Provide the (x, y) coordinate of the cell's center where the given text is located.  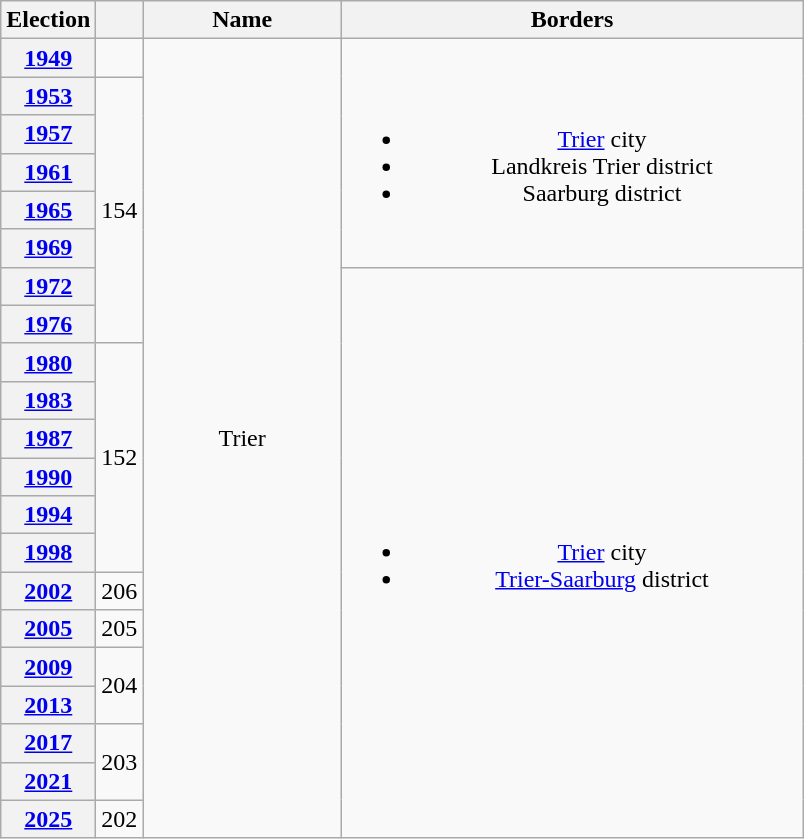
1976 (48, 324)
2009 (48, 667)
202 (120, 819)
2013 (48, 705)
1969 (48, 248)
1998 (48, 553)
204 (120, 686)
1972 (48, 286)
1961 (48, 172)
205 (120, 629)
1983 (48, 400)
Borders (572, 20)
206 (120, 591)
1957 (48, 134)
Trier cityLandkreis Trier districtSaarburg district (572, 153)
2005 (48, 629)
2025 (48, 819)
Name (242, 20)
2017 (48, 743)
1949 (48, 58)
1987 (48, 438)
1953 (48, 96)
Trier cityTrier-Saarburg district (572, 552)
Trier (242, 438)
2002 (48, 591)
203 (120, 762)
154 (120, 210)
Election (48, 20)
1980 (48, 362)
2021 (48, 781)
152 (120, 457)
1965 (48, 210)
1994 (48, 515)
1990 (48, 477)
